Pinpoint the cell where the given text exists, returning its (X, Y) midpoint coordinate. 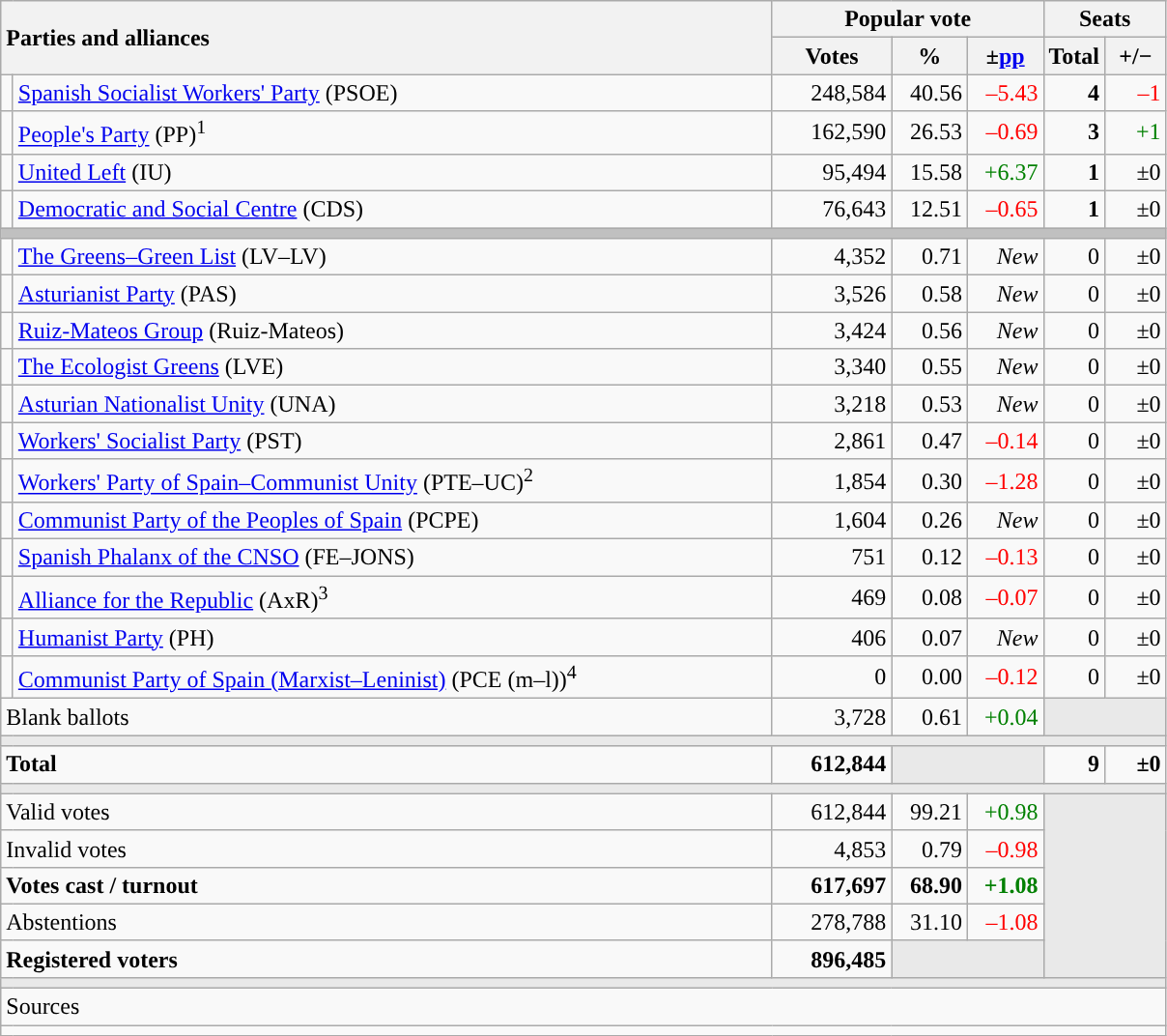
United Left (IU) (392, 172)
Spanish Phalanx of the CNSO (FE–JONS) (392, 558)
Workers' Party of Spain–Communist Unity (PTE–UC)2 (392, 481)
3,728 (832, 717)
Blank ballots (386, 717)
+/− (1136, 56)
1,604 (832, 521)
Communist Party of Spain (Marxist–Leninist) (PCE (m–l))4 (392, 676)
+1.08 (1005, 885)
The Greens–Green List (LV–LV) (392, 257)
Ruiz-Mateos Group (Ruiz-Mateos) (392, 331)
2,861 (832, 441)
Votes cast / turnout (386, 885)
406 (832, 637)
Asturianist Party (PAS) (392, 294)
Asturian Nationalist Unity (UNA) (392, 404)
Abstentions (386, 922)
617,697 (832, 885)
9 (1074, 764)
751 (832, 558)
0.79 (929, 849)
1,854 (832, 481)
People's Party (PP)1 (392, 133)
31.10 (929, 922)
The Ecologist Greens (LVE) (392, 367)
Alliance for the Republic (AxR)3 (392, 597)
Workers' Socialist Party (PST) (392, 441)
+0.98 (1005, 812)
3,424 (832, 331)
Invalid votes (386, 849)
248,584 (832, 93)
Registered voters (386, 959)
0.56 (929, 331)
–1.28 (1005, 481)
162,590 (832, 133)
3,526 (832, 294)
40.56 (929, 93)
76,643 (832, 210)
4,352 (832, 257)
–0.69 (1005, 133)
Democratic and Social Centre (CDS) (392, 210)
+6.37 (1005, 172)
±pp (1005, 56)
Spanish Socialist Workers' Party (PSOE) (392, 93)
–0.65 (1005, 210)
0.55 (929, 367)
–0.98 (1005, 849)
–1.08 (1005, 922)
0.58 (929, 294)
0.12 (929, 558)
–1 (1136, 93)
15.58 (929, 172)
Sources (583, 1007)
26.53 (929, 133)
68.90 (929, 885)
0.26 (929, 521)
0.00 (929, 676)
896,485 (832, 959)
Votes (832, 56)
4,853 (832, 849)
0.47 (929, 441)
Popular vote (908, 19)
–5.43 (1005, 93)
0.07 (929, 637)
0.71 (929, 257)
95,494 (832, 172)
3,340 (832, 367)
Seats (1105, 19)
+1 (1136, 133)
0.08 (929, 597)
–0.14 (1005, 441)
0.53 (929, 404)
469 (832, 597)
99.21 (929, 812)
Communist Party of the Peoples of Spain (PCPE) (392, 521)
–0.13 (1005, 558)
4 (1074, 93)
3,218 (832, 404)
% (929, 56)
0.61 (929, 717)
0.30 (929, 481)
Parties and alliances (386, 38)
278,788 (832, 922)
Humanist Party (PH) (392, 637)
3 (1074, 133)
12.51 (929, 210)
–0.07 (1005, 597)
+0.04 (1005, 717)
–0.12 (1005, 676)
Valid votes (386, 812)
